Scan for the cell matching the given text and deliver its (x, y) coordinate at center. 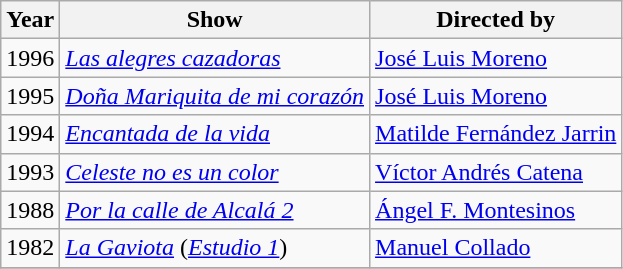
1995 (30, 96)
Show (215, 20)
Manuel Collado (496, 248)
Las alegres cazadoras (215, 58)
1982 (30, 248)
Year (30, 20)
Directed by (496, 20)
Víctor Andrés Catena (496, 172)
1996 (30, 58)
La Gaviota (Estudio 1) (215, 248)
1994 (30, 134)
Ángel F. Montesinos (496, 210)
Matilde Fernández Jarrin (496, 134)
1988 (30, 210)
Doña Mariquita de mi corazón (215, 96)
1993 (30, 172)
Encantada de la vida (215, 134)
Por la calle de Alcalá 2 (215, 210)
Celeste no es un color (215, 172)
